Identify which cell holds the provided text, then report its [x, y] central coordinate. 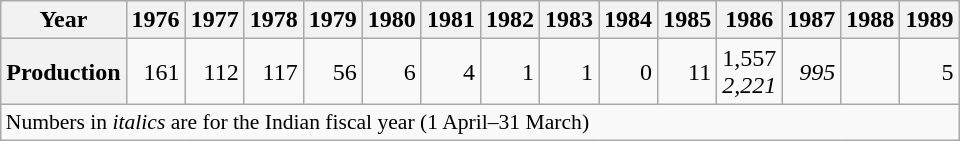
4 [450, 72]
0 [628, 72]
1980 [392, 20]
Numbers in italics are for the Indian fiscal year (1 April–31 March) [480, 122]
1976 [156, 20]
56 [332, 72]
161 [156, 72]
1987 [812, 20]
1981 [450, 20]
Production [64, 72]
1988 [870, 20]
Year [64, 20]
1989 [930, 20]
5 [930, 72]
11 [688, 72]
1977 [214, 20]
1985 [688, 20]
1982 [510, 20]
1984 [628, 20]
112 [214, 72]
1979 [332, 20]
117 [274, 72]
995 [812, 72]
1986 [750, 20]
6 [392, 72]
1978 [274, 20]
1983 [568, 20]
1,5572,221 [750, 72]
